Find where the given text appears and provide that cell's center as (x, y) coordinate. 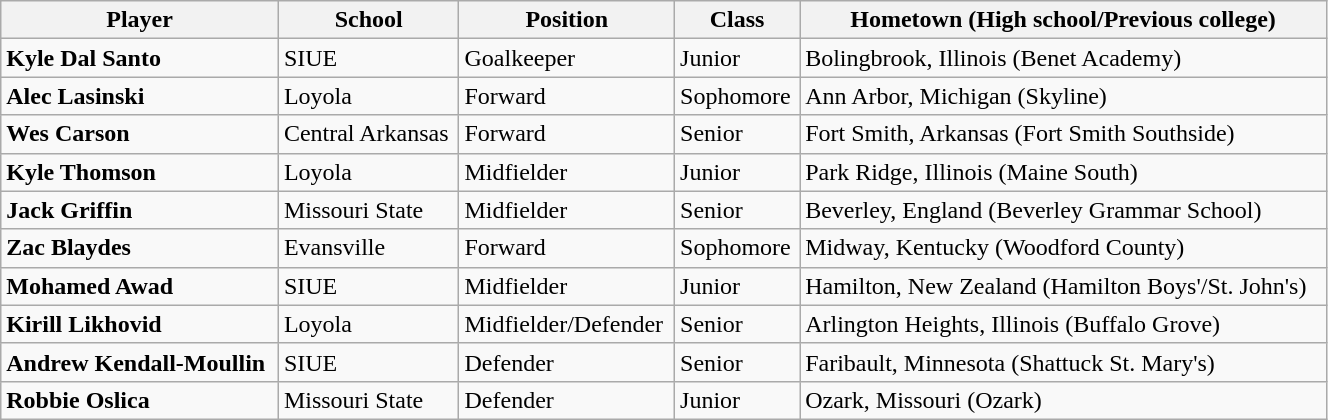
Ozark, Missouri (Ozark) (1064, 400)
Evansville (368, 248)
Park Ridge, Illinois (Maine South) (1064, 172)
Midway, Kentucky (Woodford County) (1064, 248)
Bolingbrook, Illinois (Benet Academy) (1064, 58)
Position (567, 20)
Arlington Heights, Illinois (Buffalo Grove) (1064, 324)
Player (140, 20)
Midfielder/Defender (567, 324)
Zac Blaydes (140, 248)
Beverley, England (Beverley Grammar School) (1064, 210)
Kyle Thomson (140, 172)
Faribault, Minnesota (Shattuck St. Mary's) (1064, 362)
Mohamed Awad (140, 286)
Hometown (High school/Previous college) (1064, 20)
Wes Carson (140, 134)
Alec Lasinski (140, 96)
Andrew Kendall-Moullin (140, 362)
Class (738, 20)
Fort Smith, Arkansas (Fort Smith Southside) (1064, 134)
Ann Arbor, Michigan (Skyline) (1064, 96)
Kyle Dal Santo (140, 58)
School (368, 20)
Goalkeeper (567, 58)
Robbie Oslica (140, 400)
Central Arkansas (368, 134)
Kirill Likhovid (140, 324)
Jack Griffin (140, 210)
Hamilton, New Zealand (Hamilton Boys'/St. John's) (1064, 286)
